Pinpoint the cell where the given text exists, returning its [X, Y] midpoint coordinate. 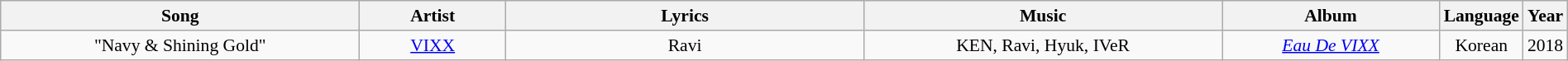
Ravi [685, 45]
"Navy & Shining Gold" [180, 45]
Year [1545, 16]
KEN, Ravi, Hyuk, IVeR [1044, 45]
VIXX [433, 45]
Song [180, 16]
Language [1482, 16]
Artist [433, 16]
Eau De VIXX [1331, 45]
Album [1331, 16]
2018 [1545, 45]
Korean [1482, 45]
Music [1044, 16]
Lyrics [685, 16]
